Identify which cell holds the provided text, then report its [X, Y] central coordinate. 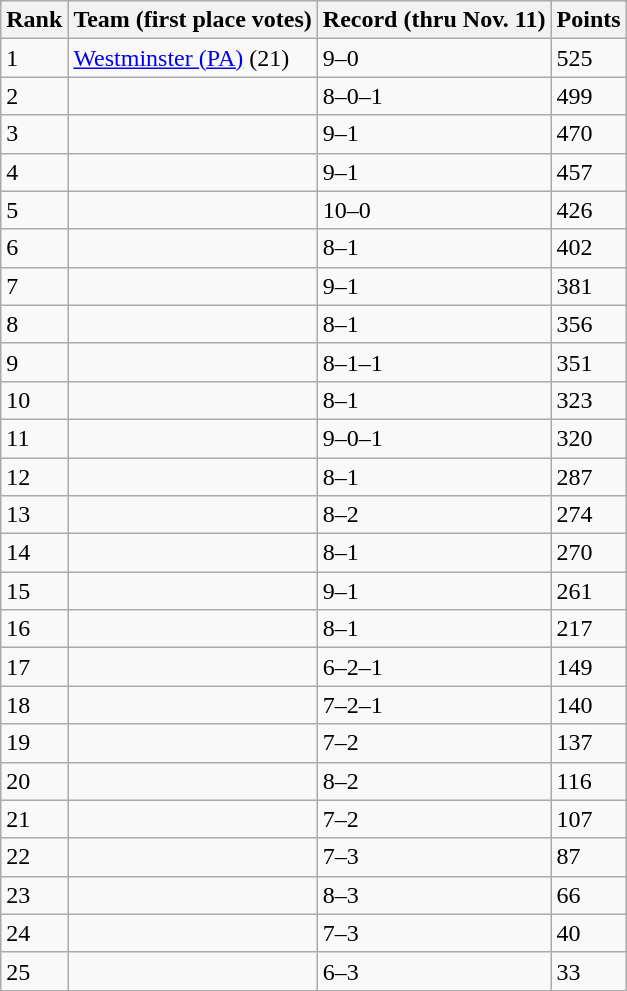
9–0 [434, 58]
18 [34, 705]
7–2–1 [434, 705]
356 [588, 324]
7 [34, 286]
24 [34, 933]
351 [588, 362]
6–3 [434, 971]
470 [588, 134]
20 [34, 781]
Record (thru Nov. 11) [434, 20]
3 [34, 134]
2 [34, 96]
5 [34, 210]
261 [588, 591]
25 [34, 971]
107 [588, 819]
8–1–1 [434, 362]
Points [588, 20]
87 [588, 857]
10–0 [434, 210]
323 [588, 400]
Westminster (PA) (21) [192, 58]
140 [588, 705]
1 [34, 58]
13 [34, 515]
8 [34, 324]
8–0–1 [434, 96]
33 [588, 971]
320 [588, 438]
14 [34, 553]
525 [588, 58]
4 [34, 172]
17 [34, 667]
66 [588, 895]
8–3 [434, 895]
19 [34, 743]
6 [34, 248]
149 [588, 667]
Rank [34, 20]
Team (first place votes) [192, 20]
10 [34, 400]
287 [588, 477]
9 [34, 362]
137 [588, 743]
402 [588, 248]
15 [34, 591]
457 [588, 172]
12 [34, 477]
6–2–1 [434, 667]
11 [34, 438]
21 [34, 819]
217 [588, 629]
274 [588, 515]
16 [34, 629]
381 [588, 286]
22 [34, 857]
270 [588, 553]
426 [588, 210]
40 [588, 933]
116 [588, 781]
499 [588, 96]
9–0–1 [434, 438]
23 [34, 895]
